Locate the cell with the specified text and output its [X, Y] center coordinate. 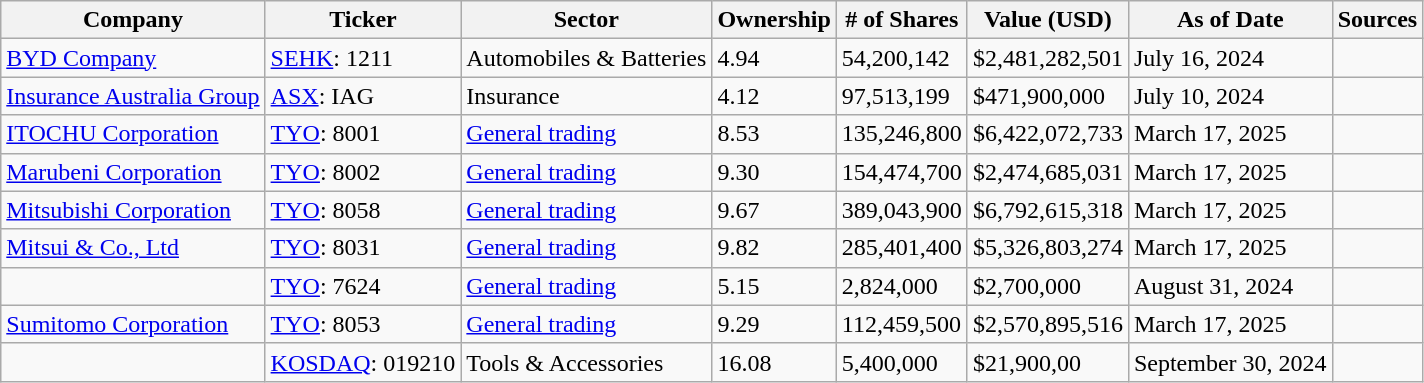
2,824,000 [902, 286]
Insurance Australia Group [133, 96]
54,200,142 [902, 58]
135,246,800 [902, 134]
TYO: 8002 [363, 172]
154,474,700 [902, 172]
Value (USD) [1048, 20]
112,459,500 [902, 324]
8.53 [774, 134]
TYO: 8001 [363, 134]
Sector [586, 20]
Insurance [586, 96]
TYO: 8031 [363, 248]
$471,900,000 [1048, 96]
$6,792,615,318 [1048, 210]
$21,900,00 [1048, 362]
4.12 [774, 96]
$6,422,072,733 [1048, 134]
9.29 [774, 324]
ITOCHU Corporation [133, 134]
BYD Company [133, 58]
Mitsui & Co., Ltd [133, 248]
# of Shares [902, 20]
TYO: 8058 [363, 210]
ASX: IAG [363, 96]
5.15 [774, 286]
5,400,000 [902, 362]
$2,474,685,031 [1048, 172]
As of Date [1230, 20]
$2,570,895,516 [1048, 324]
9.82 [774, 248]
Mitsubishi Corporation [133, 210]
Sumitomo Corporation [133, 324]
Ticker [363, 20]
16.08 [774, 362]
Marubeni Corporation [133, 172]
Tools & Accessories [586, 362]
September 30, 2024 [1230, 362]
KOSDAQ: 019210 [363, 362]
$5,326,803,274 [1048, 248]
Sources [1378, 20]
Automobiles & Batteries [586, 58]
Ownership [774, 20]
SEHK: 1211 [363, 58]
9.30 [774, 172]
285,401,400 [902, 248]
389,043,900 [902, 210]
TYO: 8053 [363, 324]
July 16, 2024 [1230, 58]
97,513,199 [902, 96]
Company [133, 20]
4.94 [774, 58]
$2,700,000 [1048, 286]
TYO: 7624 [363, 286]
9.67 [774, 210]
July 10, 2024 [1230, 96]
$2,481,282,501 [1048, 58]
August 31, 2024 [1230, 286]
